From the cell containing the given text, extract its center point as [x, y] coordinate. 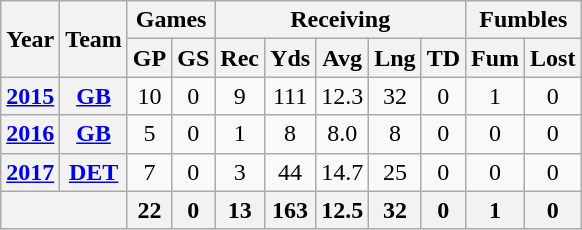
111 [290, 96]
3 [240, 172]
14.7 [342, 172]
GS [194, 58]
2016 [30, 134]
Lng [395, 58]
2017 [30, 172]
10 [149, 96]
25 [395, 172]
Fumbles [524, 20]
Team [94, 39]
163 [290, 210]
9 [240, 96]
Fum [496, 58]
Rec [240, 58]
Receiving [340, 20]
Yds [290, 58]
13 [240, 210]
7 [149, 172]
8.0 [342, 134]
44 [290, 172]
2015 [30, 96]
12.5 [342, 210]
TD [443, 58]
5 [149, 134]
Year [30, 39]
Games [170, 20]
Avg [342, 58]
22 [149, 210]
Lost [553, 58]
DET [94, 172]
GP [149, 58]
12.3 [342, 96]
